Pinpoint the cell where the given text exists, returning its (x, y) midpoint coordinate. 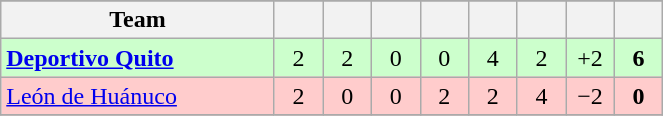
Deportivo Quito (138, 58)
6 (638, 58)
León de Huánuco (138, 96)
−2 (590, 96)
Team (138, 20)
+2 (590, 58)
